Identify which cell holds the provided text, then report its (x, y) central coordinate. 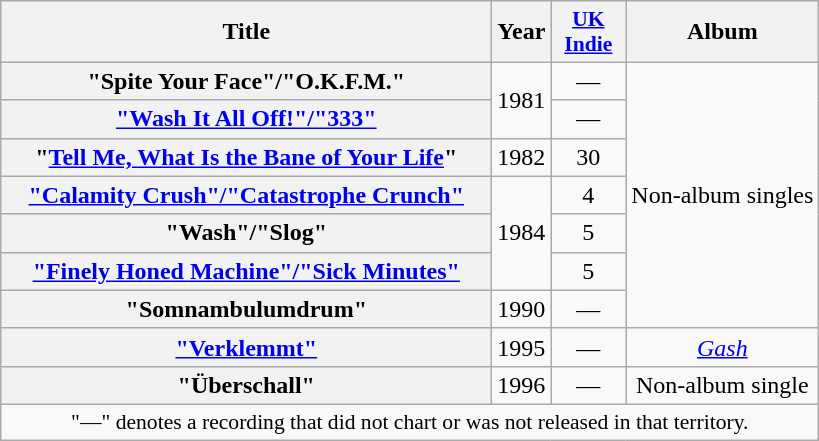
1996 (522, 385)
"Überschall" (246, 385)
1981 (522, 100)
"Tell Me, What Is the Bane of Your Life" (246, 157)
"Calamity Crush"/"Catastrophe Crunch" (246, 195)
1984 (522, 233)
"Finely Honed Machine"/"Sick Minutes" (246, 271)
Non-album singles (722, 195)
30 (588, 157)
Year (522, 32)
UK Indie (588, 32)
"—" denotes a recording that did not chart or was not released in that territory. (410, 422)
4 (588, 195)
"Wash It All Off!"/"333" (246, 119)
Album (722, 32)
Non-album single (722, 385)
"Wash"/"Slog" (246, 233)
Title (246, 32)
1982 (522, 157)
"Somnambulumdrum" (246, 309)
1990 (522, 309)
1995 (522, 347)
"Verklemmt" (246, 347)
"Spite Your Face"/"O.K.F.M." (246, 81)
Gash (722, 347)
